Search for the cell housing the specified text and yield its [X, Y] center coordinate. 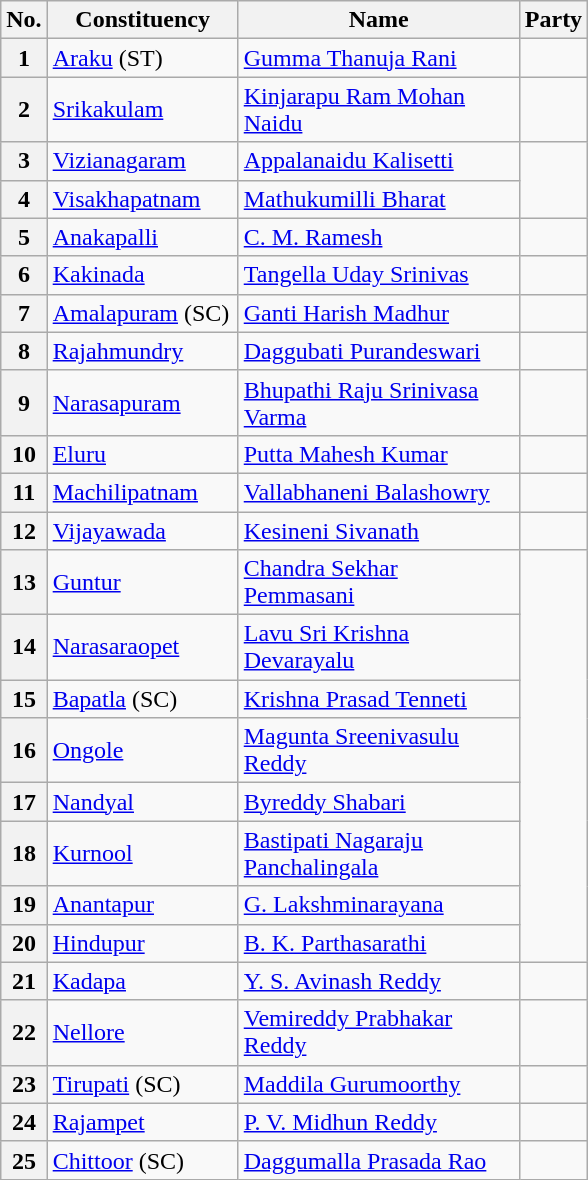
Magunta Sreenivasulu Reddy [378, 750]
Nandyal [142, 802]
Vijayawada [142, 531]
Maddila Gurumoorthy [378, 1084]
21 [24, 981]
Ongole [142, 750]
Daggumalla Prasada Rao [378, 1160]
Ganti Harish Madhur [378, 313]
Vallabhaneni Balashowry [378, 492]
Narasapuram [142, 402]
Party [553, 20]
Machilipatnam [142, 492]
Appalanaidu Kalisetti [378, 161]
16 [24, 750]
Byreddy Shabari [378, 802]
23 [24, 1084]
Mathukumilli Bharat [378, 199]
14 [24, 648]
Vizianagaram [142, 161]
6 [24, 275]
5 [24, 237]
Putta Mahesh Kumar [378, 454]
4 [24, 199]
24 [24, 1122]
Nellore [142, 1032]
19 [24, 905]
Visakhapatnam [142, 199]
Guntur [142, 582]
Bhupathi Raju Srinivasa Varma [378, 402]
No. [24, 20]
Anakapalli [142, 237]
Amalapuram (SC) [142, 313]
Tirupati (SC) [142, 1084]
9 [24, 402]
Daggubati Purandeswari [378, 351]
Y. S. Avinash Reddy [378, 981]
Tangella Uday Srinivas [378, 275]
22 [24, 1032]
15 [24, 699]
Srikakulam [142, 110]
12 [24, 531]
Rajahmundry [142, 351]
Bastipati Nagaraju Panchalingala [378, 854]
Kesineni Sivanath [378, 531]
Anantapur [142, 905]
Name [378, 20]
Araku (ST) [142, 58]
Constituency [142, 20]
13 [24, 582]
18 [24, 854]
Kurnool [142, 854]
Vemireddy Prabhakar Reddy [378, 1032]
Chandra Sekhar Pemmasani [378, 582]
Krishna Prasad Tenneti [378, 699]
Hindupur [142, 943]
7 [24, 313]
3 [24, 161]
11 [24, 492]
P. V. Midhun Reddy [378, 1122]
Rajampet [142, 1122]
Kakinada [142, 275]
Kadapa [142, 981]
25 [24, 1160]
20 [24, 943]
B. K. Parthasarathi [378, 943]
Narasaraopet [142, 648]
C. M. Ramesh [378, 237]
Chittoor (SC) [142, 1160]
10 [24, 454]
G. Lakshminarayana [378, 905]
Kinjarapu Ram Mohan Naidu [378, 110]
Bapatla (SC) [142, 699]
2 [24, 110]
17 [24, 802]
8 [24, 351]
Gumma Thanuja Rani [378, 58]
1 [24, 58]
Eluru [142, 454]
Lavu Sri Krishna Devarayalu [378, 648]
